Find where the given text appears and provide that cell's center as (X, Y) coordinate. 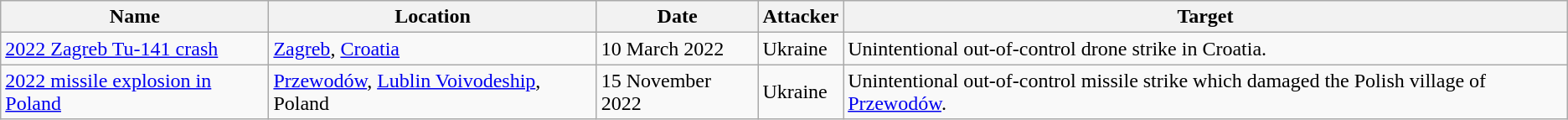
2022 missile explosion in Poland (135, 92)
Unintentional out-of-control missile strike which damaged the Polish village of Przewodów. (1206, 92)
Attacker (801, 17)
10 March 2022 (677, 49)
Przewodów, Lublin Voivodeship, Poland (432, 92)
Unintentional out-of-control drone strike in Croatia. (1206, 49)
Date (677, 17)
Location (432, 17)
Zagreb, Croatia (432, 49)
15 November 2022 (677, 92)
Target (1206, 17)
Name (135, 17)
2022 Zagreb Tu-141 crash (135, 49)
